Provide the (X, Y) coordinate of the cell's center where the given text is located.  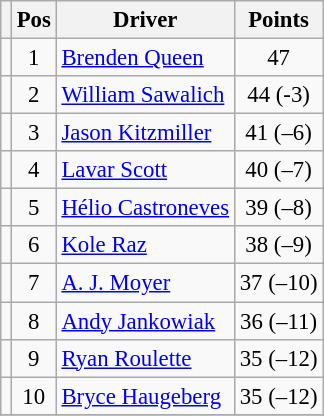
41 (–6) (278, 133)
39 (–8) (278, 208)
Lavar Scott (145, 170)
36 (–11) (278, 321)
1 (34, 58)
6 (34, 245)
William Sawalich (145, 95)
7 (34, 283)
Ryan Roulette (145, 358)
2 (34, 95)
Hélio Castroneves (145, 208)
4 (34, 170)
37 (–10) (278, 283)
Bryce Haugeberg (145, 396)
3 (34, 133)
8 (34, 321)
Andy Jankowiak (145, 321)
A. J. Moyer (145, 283)
Points (278, 20)
Kole Raz (145, 245)
44 (-3) (278, 95)
47 (278, 58)
38 (–9) (278, 245)
Driver (145, 20)
Pos (34, 20)
Brenden Queen (145, 58)
10 (34, 396)
9 (34, 358)
5 (34, 208)
40 (–7) (278, 170)
Jason Kitzmiller (145, 133)
